Return (x, y) of the center of cell containing provided text 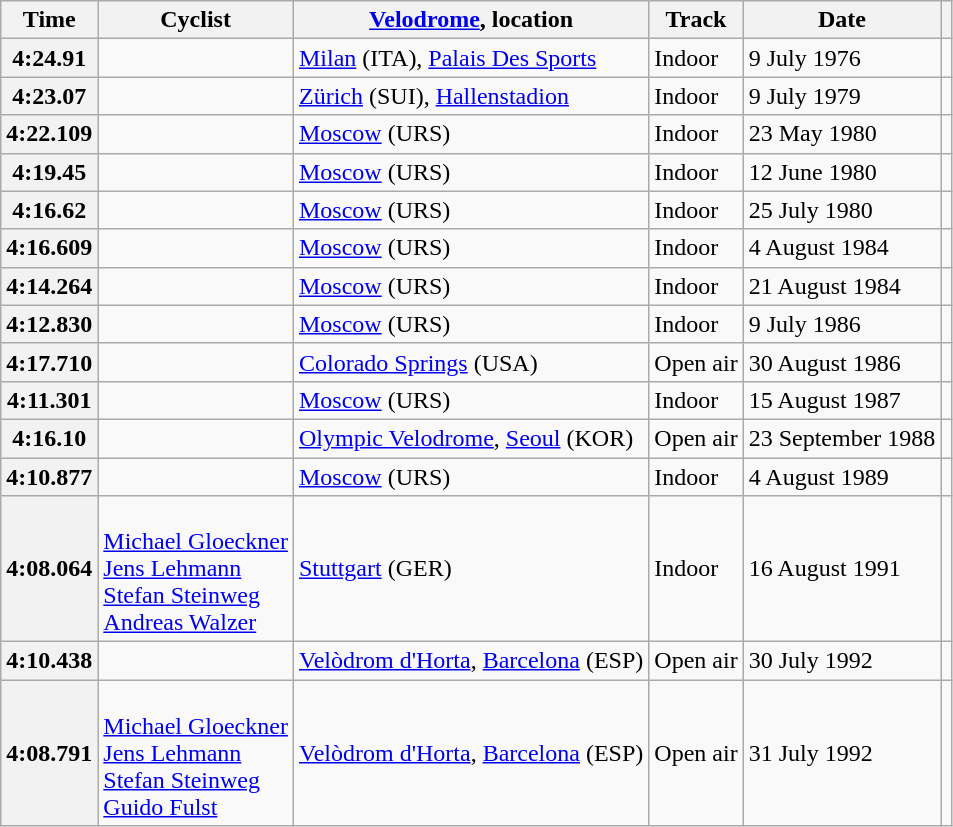
4:16.10 (50, 438)
4:08.064 (50, 569)
4:23.07 (50, 96)
Zürich (SUI), Hallenstadion (470, 96)
31 July 1992 (842, 753)
30 July 1992 (842, 661)
30 August 1986 (842, 362)
4:16.609 (50, 248)
Track (696, 20)
4 August 1984 (842, 248)
4:08.791 (50, 753)
4:14.264 (50, 286)
4:10.877 (50, 477)
21 August 1984 (842, 286)
4:24.91 (50, 58)
Stuttgart (GER) (470, 569)
Time (50, 20)
Milan (ITA), Palais Des Sports (470, 58)
15 August 1987 (842, 400)
4:22.109 (50, 134)
Colorado Springs (USA) (470, 362)
4 August 1989 (842, 477)
Velodrome, location (470, 20)
Cyclist (196, 20)
Michael GloecknerJens LehmannStefan SteinwegAndreas Walzer (196, 569)
4:10.438 (50, 661)
4:12.830 (50, 324)
23 May 1980 (842, 134)
16 August 1991 (842, 569)
9 July 1979 (842, 96)
4:17.710 (50, 362)
23 September 1988 (842, 438)
4:11.301 (50, 400)
Michael GloecknerJens LehmannStefan SteinwegGuido Fulst (196, 753)
9 July 1976 (842, 58)
9 July 1986 (842, 324)
Date (842, 20)
4:16.62 (50, 210)
Olympic Velodrome, Seoul (KOR) (470, 438)
25 July 1980 (842, 210)
12 June 1980 (842, 172)
4:19.45 (50, 172)
